Pinpoint the cell where the given text exists, returning its (X, Y) midpoint coordinate. 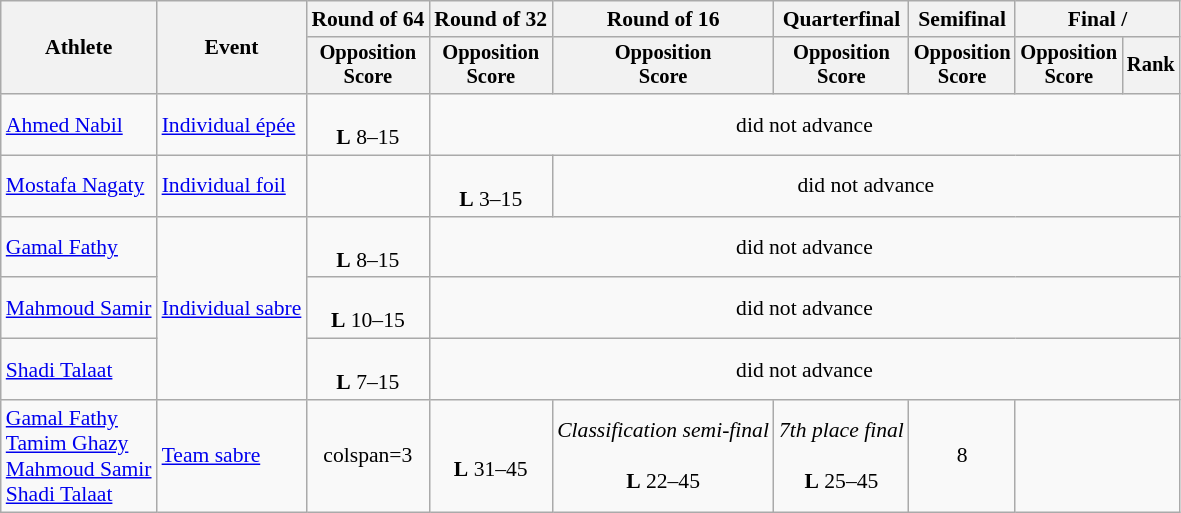
Final / (1097, 19)
8 (962, 456)
Event (232, 48)
Ahmed Nabil (79, 124)
7th place finalL 25–45 (842, 456)
L 31–45 (490, 456)
Gamal FathyTamim GhazyMahmoud SamirShadi Talaat (79, 456)
Athlete (79, 48)
Individual foil (232, 186)
Mahmoud Samir (79, 308)
Round of 64 (368, 19)
Shadi Talaat (79, 370)
Individual épée (232, 124)
Individual sabre (232, 308)
Gamal Fathy (79, 248)
Classification semi-finalL 22–45 (663, 456)
Quarterfinal (842, 19)
Rank (1151, 66)
Semifinal (962, 19)
L 7–15 (368, 370)
Mostafa Nagaty (79, 186)
colspan=3 (368, 456)
Round of 16 (663, 19)
Round of 32 (490, 19)
L 10–15 (368, 308)
Team sabre (232, 456)
L 3–15 (490, 186)
